Output the [x, y] coordinate of the center of the cell containing the given text.  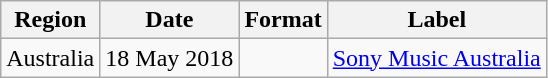
18 May 2018 [170, 58]
Date [170, 20]
Sony Music Australia [436, 58]
Format [283, 20]
Label [436, 20]
Australia [50, 58]
Region [50, 20]
